Detect which cell encompasses the target text, then output its (x, y) center coordinate. 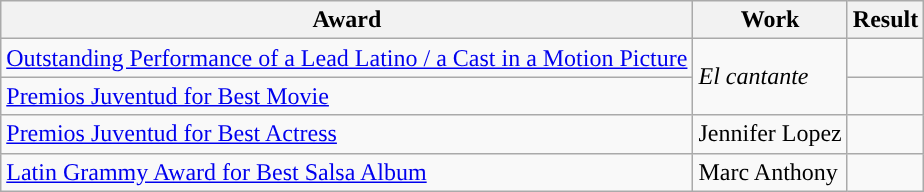
El cantante (770, 77)
Marc Anthony (770, 172)
Premios Juventud for Best Movie (347, 96)
Result (885, 20)
Jennifer Lopez (770, 134)
Premios Juventud for Best Actress (347, 134)
Latin Grammy Award for Best Salsa Album (347, 172)
Work (770, 20)
Award (347, 20)
Outstanding Performance of a Lead Latino / a Cast in a Motion Picture (347, 58)
